From the cell containing the given text, extract its center point as (X, Y) coordinate. 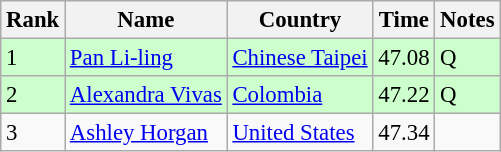
Chinese Taipei (300, 58)
Colombia (300, 95)
Pan Li-ling (146, 58)
Ashley Horgan (146, 133)
47.08 (404, 58)
Time (404, 20)
Notes (468, 20)
3 (33, 133)
United States (300, 133)
Country (300, 20)
Name (146, 20)
2 (33, 95)
1 (33, 58)
47.22 (404, 95)
Alexandra Vivas (146, 95)
47.34 (404, 133)
Rank (33, 20)
